Scan for the cell matching the given text and deliver its [X, Y] coordinate at center. 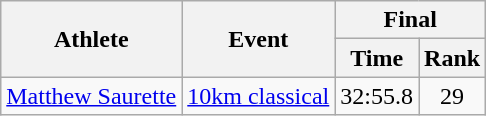
Event [258, 39]
Rank [452, 58]
29 [452, 96]
Time [377, 58]
Matthew Saurette [92, 96]
Athlete [92, 39]
10km classical [258, 96]
32:55.8 [377, 96]
Final [410, 20]
